Detect which cell encompasses the target text, then output its (X, Y) center coordinate. 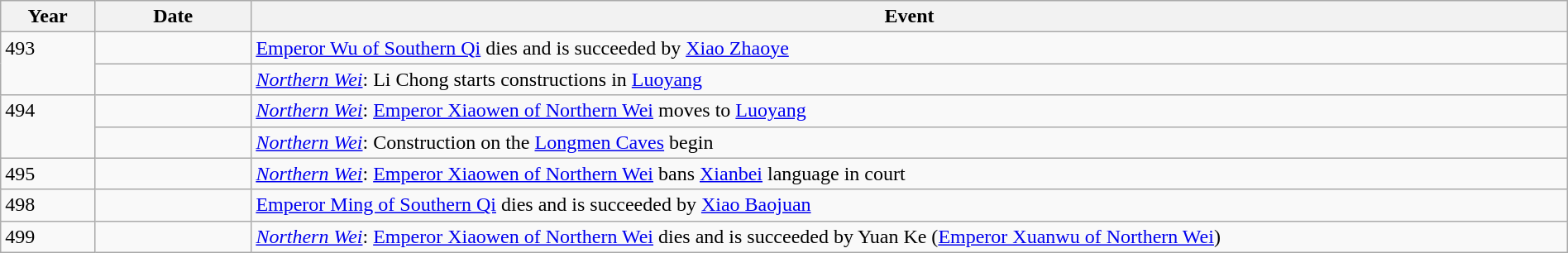
498 (48, 205)
Date (172, 17)
Northern Wei: Li Chong starts constructions in Luoyang (910, 79)
Northern Wei: Construction on the Longmen Caves begin (910, 142)
499 (48, 236)
Emperor Ming of Southern Qi dies and is succeeded by Xiao Baojuan (910, 205)
Event (910, 17)
Emperor Wu of Southern Qi dies and is succeeded by Xiao Zhaoye (910, 48)
495 (48, 174)
Northern Wei: Emperor Xiaowen of Northern Wei bans Xianbei language in court (910, 174)
Northern Wei: Emperor Xiaowen of Northern Wei moves to Luoyang (910, 111)
493 (48, 64)
Year (48, 17)
Northern Wei: Emperor Xiaowen of Northern Wei dies and is succeeded by Yuan Ke (Emperor Xuanwu of Northern Wei) (910, 236)
494 (48, 126)
